Extract the [x, y] coordinate from the center of the cell holding the provided text.  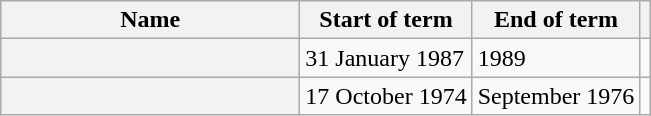
17 October 1974 [386, 96]
Start of term [386, 20]
31 January 1987 [386, 58]
September 1976 [556, 96]
Name [150, 20]
1989 [556, 58]
End of term [556, 20]
